Capture the cell that displays the provided text and extract its [x, y] central coordinate. 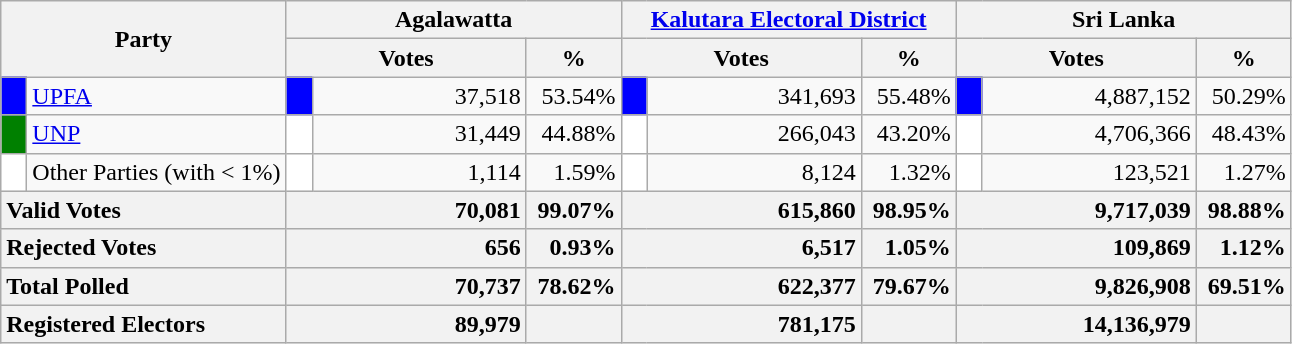
1.32% [908, 172]
98.88% [1244, 210]
781,175 [741, 324]
1.27% [1244, 172]
78.62% [574, 286]
Party [144, 39]
70,081 [406, 210]
31,449 [419, 134]
266,043 [754, 134]
48.43% [1244, 134]
123,521 [1089, 172]
14,136,979 [1076, 324]
622,377 [741, 286]
44.88% [574, 134]
1.59% [574, 172]
Rejected Votes [144, 248]
6,517 [741, 248]
53.54% [574, 96]
1.12% [1244, 248]
UNP [156, 134]
9,826,908 [1076, 286]
0.93% [574, 248]
Total Polled [144, 286]
615,860 [741, 210]
Registered Electors [144, 324]
55.48% [908, 96]
98.95% [908, 210]
70,737 [406, 286]
4,887,152 [1089, 96]
656 [406, 248]
Valid Votes [144, 210]
1.05% [908, 248]
341,693 [754, 96]
8,124 [754, 172]
79.67% [908, 286]
UPFA [156, 96]
9,717,039 [1076, 210]
109,869 [1076, 248]
Sri Lanka [1124, 20]
69.51% [1244, 286]
89,979 [406, 324]
50.29% [1244, 96]
Kalutara Electoral District [788, 20]
43.20% [908, 134]
37,518 [419, 96]
Other Parties (with < 1%) [156, 172]
Agalawatta [454, 20]
99.07% [574, 210]
4,706,366 [1089, 134]
1,114 [419, 172]
